Provide the [X, Y] coordinate of the cell's center where the given text is located.  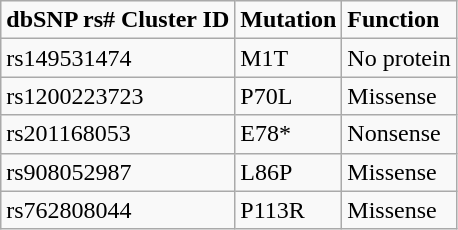
L86P [288, 172]
rs762808044 [118, 210]
rs201168053 [118, 134]
Mutation [288, 20]
rs149531474 [118, 58]
No protein [399, 58]
M1T [288, 58]
rs1200223723 [118, 96]
rs908052987 [118, 172]
Function [399, 20]
dbSNP rs# Cluster ID [118, 20]
E78* [288, 134]
P70L [288, 96]
P113R [288, 210]
Nonsense [399, 134]
